Return [x, y] of the center of cell containing provided text 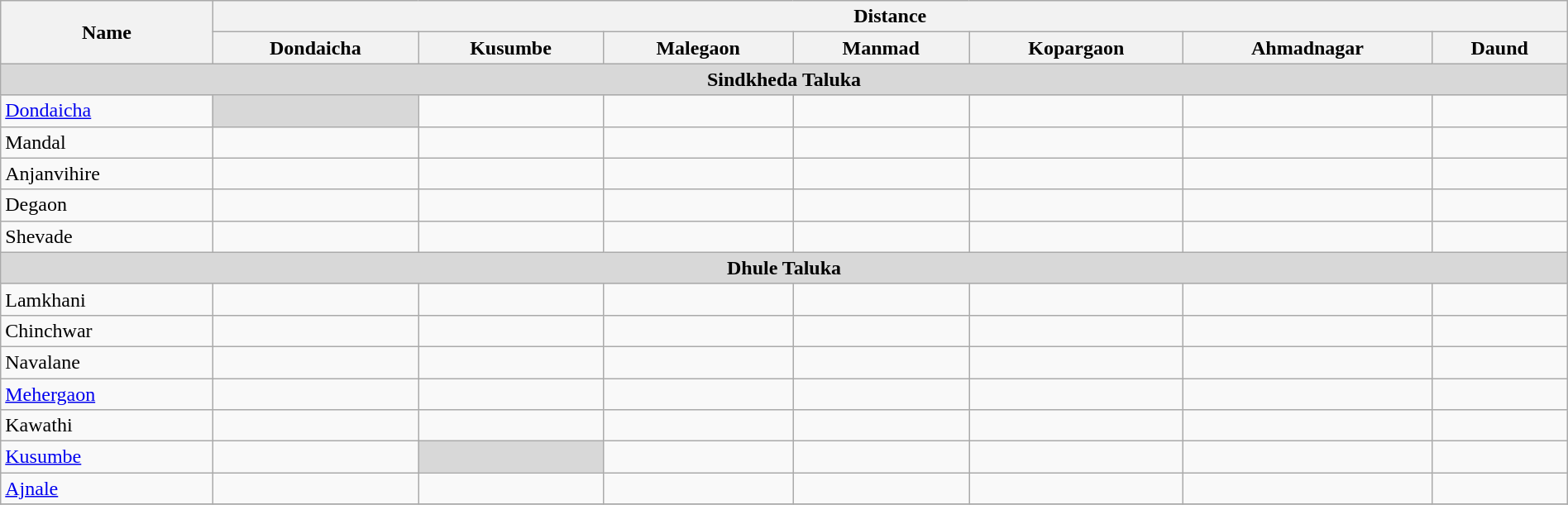
Dhule Taluka [784, 268]
Sindkheda Taluka [784, 79]
Mehergaon [107, 394]
Distance [890, 17]
Ajnale [107, 488]
Kawathi [107, 426]
Kopargaon [1077, 48]
Mandal [107, 142]
Manmad [882, 48]
Anjanvihire [107, 174]
Ahmadnagar [1307, 48]
Navalane [107, 362]
Name [107, 32]
Lamkhani [107, 299]
Chinchwar [107, 331]
Shevade [107, 236]
Malegaon [698, 48]
Degaon [107, 205]
Daund [1499, 48]
